Find where the given text appears and provide that cell's center as (X, Y) coordinate. 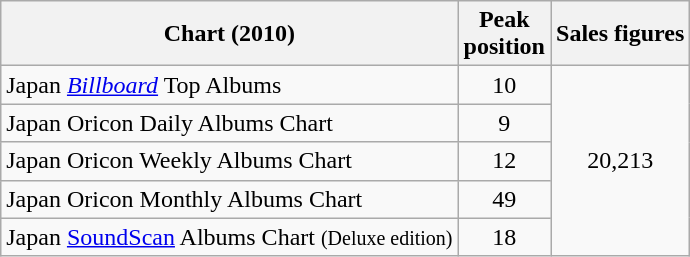
49 (504, 199)
Japan Oricon Weekly Albums Chart (230, 161)
Sales figures (620, 34)
Japan Billboard Top Albums (230, 85)
Chart (2010) (230, 34)
12 (504, 161)
20,213 (620, 161)
Peakposition (504, 34)
Japan Oricon Monthly Albums Chart (230, 199)
10 (504, 85)
Japan SoundScan Albums Chart (Deluxe edition) (230, 237)
Japan Oricon Daily Albums Chart (230, 123)
18 (504, 237)
9 (504, 123)
